Identify which cell holds the provided text, then report its [x, y] central coordinate. 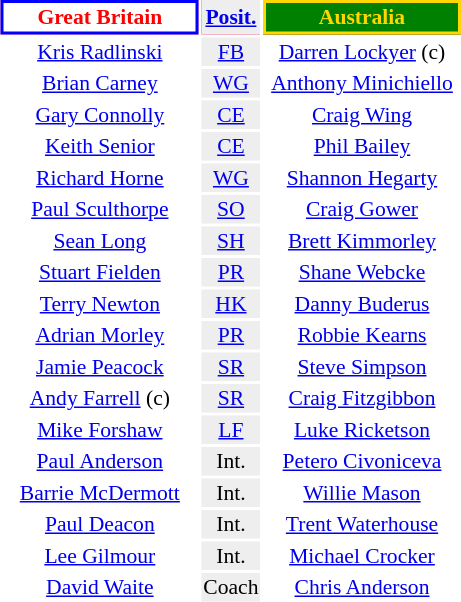
Sean Long [100, 240]
Australia [362, 17]
Danny Buderus [362, 304]
Brian Carney [100, 83]
Mike Forshaw [100, 430]
Anthony Minichiello [362, 83]
Robbie Kearns [362, 335]
Richard Horne [100, 178]
Lee Gilmour [100, 556]
Luke Ricketson [362, 430]
Kris Radlinski [100, 52]
Craig Wing [362, 114]
Paul Deacon [100, 524]
LF [231, 430]
Keith Senior [100, 146]
FB [231, 52]
Stuart Fielden [100, 272]
Darren Lockyer (c) [362, 52]
Paul Anderson [100, 461]
Steve Simpson [362, 366]
Great Britain [100, 17]
Shannon Hegarty [362, 178]
Posit. [231, 17]
Brett Kimmorley [362, 240]
Craig Fitzgibbon [362, 398]
Barrie McDermott [100, 492]
Trent Waterhouse [362, 524]
Andy Farrell (c) [100, 398]
Chris Anderson [362, 587]
Jamie Peacock [100, 366]
David Waite [100, 587]
HK [231, 304]
SO [231, 209]
Gary Connolly [100, 114]
Willie Mason [362, 492]
Craig Gower [362, 209]
Adrian Morley [100, 335]
Paul Sculthorpe [100, 209]
Shane Webcke [362, 272]
Terry Newton [100, 304]
Petero Civoniceva [362, 461]
SH [231, 240]
Phil Bailey [362, 146]
Michael Crocker [362, 556]
Coach [231, 587]
